Return (X, Y) of the center of cell containing provided text 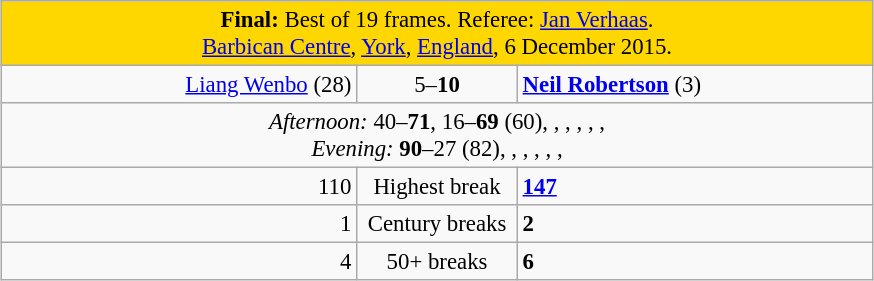
110 (179, 187)
Century breaks (438, 224)
1 (179, 224)
Final: Best of 19 frames. Referee: Jan Verhaas.Barbican Centre, York, England, 6 December 2015. (437, 34)
Neil Robertson (3) (695, 85)
6 (695, 262)
Liang Wenbo (28) (179, 85)
4 (179, 262)
147 (695, 187)
Highest break (438, 187)
2 (695, 224)
50+ breaks (438, 262)
Afternoon: 40–71, 16–69 (60), , , , , , Evening: 90–27 (82), , , , , , (437, 136)
5–10 (438, 85)
